Provide the [x, y] coordinate of the cell's center where the given text is located.  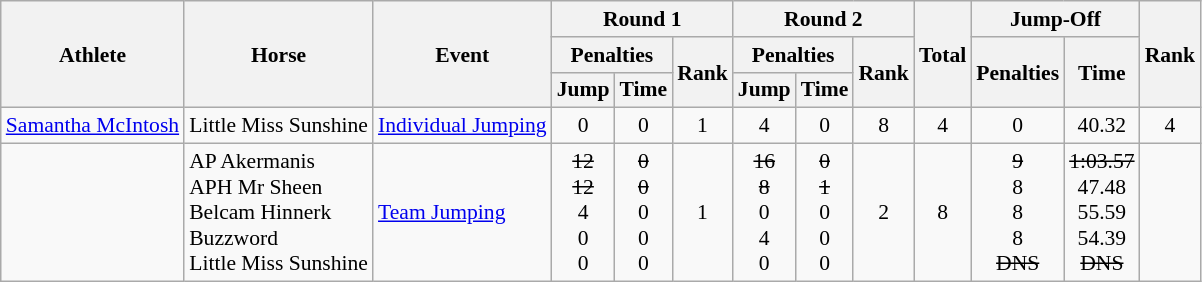
1212400 [584, 213]
Horse [278, 54]
Little Miss Sunshine [278, 126]
Samantha McIntosh [92, 126]
1:03.5747.4855.5954.39DNS [1102, 213]
Athlete [92, 54]
168040 [764, 213]
Individual Jumping [462, 126]
Team Jumping [462, 213]
2 [884, 213]
40.32 [1102, 126]
Round 1 [642, 19]
AP AkermanisAPH Mr SheenBelcam HinnerkBuzzwordLittle Miss Sunshine [278, 213]
9888DNS [1018, 213]
Jump-Off [1055, 19]
00000 [644, 213]
Total [942, 54]
01000 [825, 213]
Event [462, 54]
Round 2 [824, 19]
